Search for the cell housing the specified text and yield its (x, y) center coordinate. 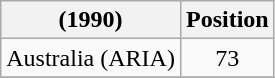
73 (227, 58)
Position (227, 20)
Australia (ARIA) (91, 58)
(1990) (91, 20)
